Detect which cell encompasses the target text, then output its [x, y] center coordinate. 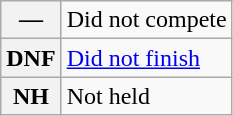
Not held [146, 96]
DNF [31, 58]
Did not finish [146, 58]
— [31, 20]
Did not compete [146, 20]
NH [31, 96]
